Return [x, y] of the center of cell containing provided text 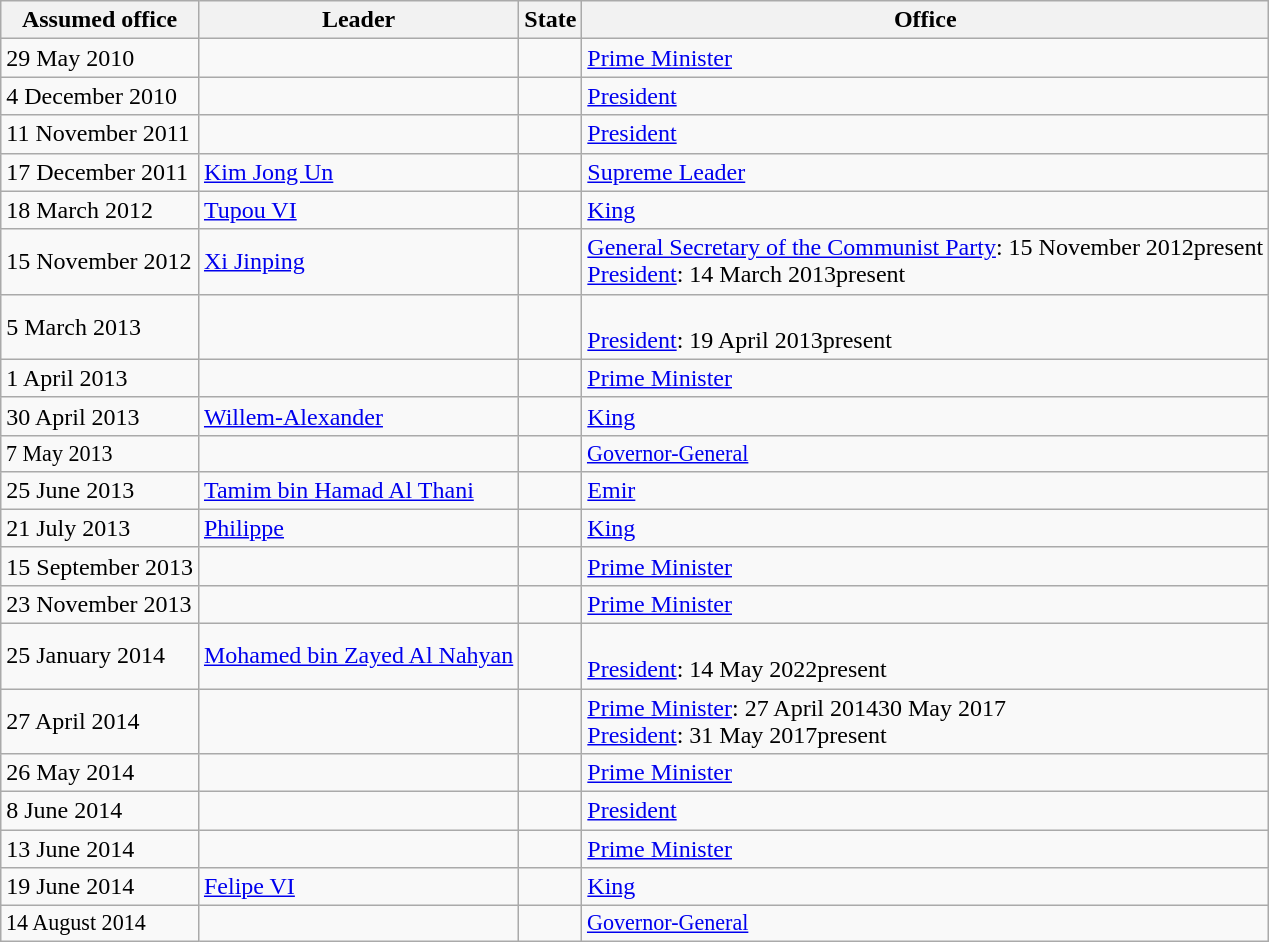
25 June 2013 [100, 490]
25 January 2014 [100, 656]
Tamim bin Hamad Al Thani [358, 490]
Supreme Leader [926, 172]
4 December 2010 [100, 96]
27 April 2014 [100, 720]
8 June 2014 [100, 811]
23 November 2013 [100, 604]
Office [926, 20]
26 May 2014 [100, 773]
17 December 2011 [100, 172]
President: 14 May 2022present [926, 656]
Assumed office [100, 20]
Kim Jong Un [358, 172]
State [550, 20]
29 May 2010 [100, 58]
18 March 2012 [100, 210]
Leader [358, 20]
General Secretary of the Communist Party: 15 November 2012presentPresident: 14 March 2013present [926, 262]
15 November 2012 [100, 262]
30 April 2013 [100, 416]
19 June 2014 [100, 887]
7 May 2013 [100, 453]
Willem-Alexander [358, 416]
Xi Jinping [358, 262]
Felipe VI [358, 887]
Tupou VI [358, 210]
Emir [926, 490]
Mohamed bin Zayed Al Nahyan [358, 656]
14 August 2014 [100, 924]
Philippe [358, 528]
21 July 2013 [100, 528]
5 March 2013 [100, 326]
President: 19 April 2013present [926, 326]
15 September 2013 [100, 566]
13 June 2014 [100, 849]
Prime Minister: 27 April 201430 May 2017President: 31 May 2017present [926, 720]
11 November 2011 [100, 134]
1 April 2013 [100, 378]
